Output the (x, y) coordinate of the center of the cell containing the given text.  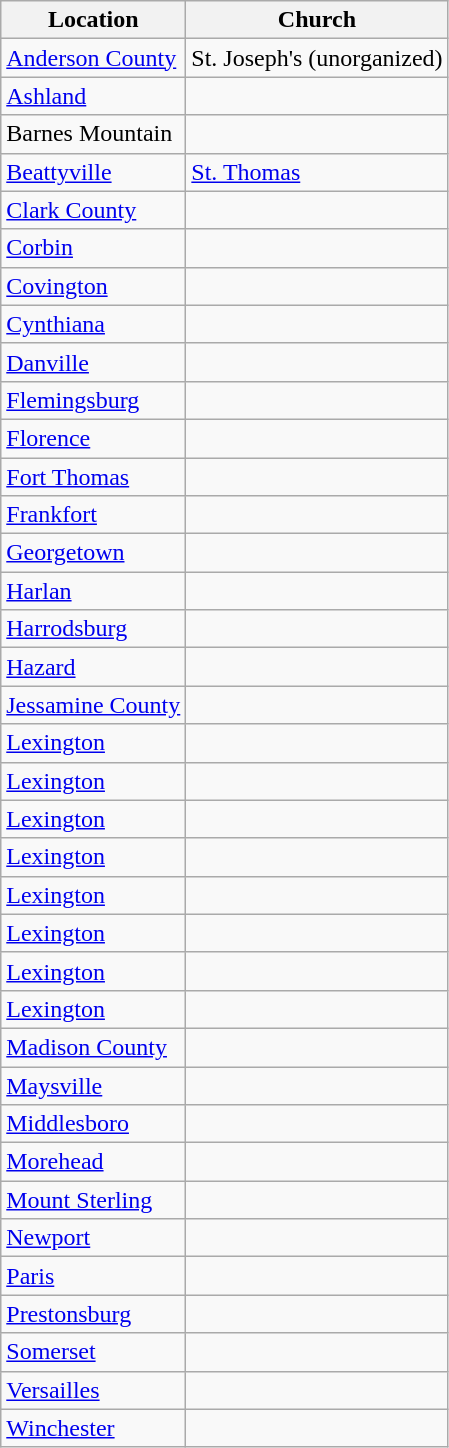
Clark County (94, 210)
Flemingsburg (94, 400)
Somerset (94, 1352)
Middlesboro (94, 1124)
Covington (94, 286)
Winchester (94, 1428)
Prestonsburg (94, 1314)
Morehead (94, 1162)
Mount Sterling (94, 1200)
Beattyville (94, 172)
Madison County (94, 1047)
Fort Thomas (94, 477)
St. Joseph's (unorganized) (317, 58)
Church (317, 20)
Hazard (94, 667)
Florence (94, 438)
St. Thomas (317, 172)
Location (94, 20)
Harrodsburg (94, 629)
Frankfort (94, 515)
Georgetown (94, 553)
Ashland (94, 96)
Cynthiana (94, 324)
Anderson County (94, 58)
Versailles (94, 1390)
Barnes Mountain (94, 134)
Maysville (94, 1085)
Newport (94, 1238)
Corbin (94, 248)
Paris (94, 1276)
Jessamine County (94, 705)
Harlan (94, 591)
Danville (94, 362)
